Extract the [X, Y] coordinate from the center of the cell holding the provided text.  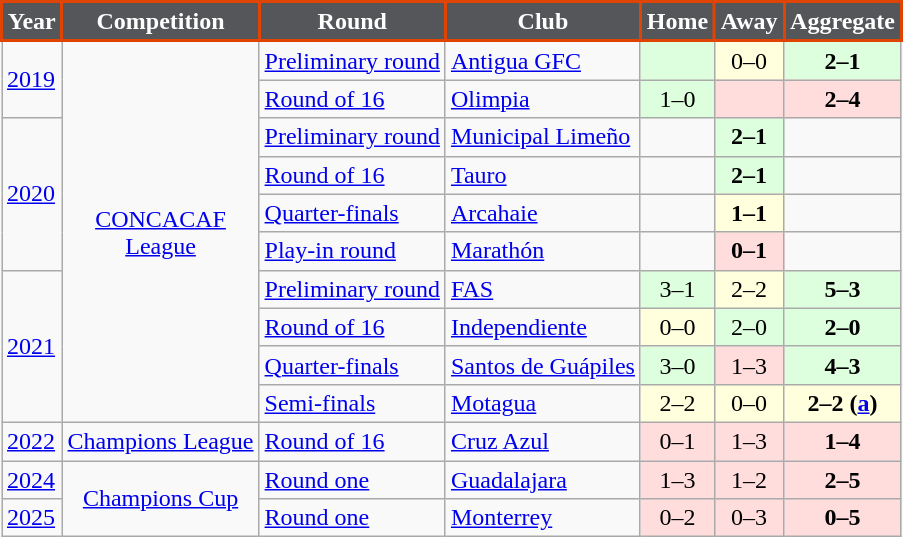
2025 [32, 518]
Arcahaie [542, 213]
Monterrey [542, 518]
2024 [32, 479]
3–1 [677, 289]
2021 [32, 346]
Independiente [542, 327]
1–2 [748, 479]
1–1 [748, 213]
Away [748, 22]
Club [542, 22]
Champions Cup [160, 498]
Guadalajara [542, 479]
2020 [32, 194]
Tauro [542, 175]
4–3 [842, 365]
Municipal Limeño [542, 137]
1–4 [842, 441]
Semi-finals [352, 403]
Marathón [542, 251]
Year [32, 22]
3–0 [677, 365]
2–5 [842, 479]
Cruz Azul [542, 441]
0–5 [842, 518]
0–2 [677, 518]
5–3 [842, 289]
Competition [160, 22]
CONCACAFLeague [160, 232]
FAS [542, 289]
2022 [32, 441]
Santos de Guápiles [542, 365]
Olimpia [542, 99]
2–2 (a) [842, 403]
Motagua [542, 403]
0–3 [748, 518]
Champions League [160, 441]
Round [352, 22]
2019 [32, 80]
Play-in round [352, 251]
2–4 [842, 99]
Home [677, 22]
1–0 [677, 99]
Antigua GFC [542, 60]
Aggregate [842, 22]
